Identify which cell holds the provided text, then report its [x, y] central coordinate. 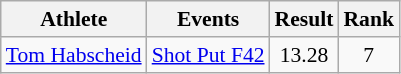
Shot Put F42 [208, 55]
Result [304, 19]
Athlete [74, 19]
Tom Habscheid [74, 55]
Events [208, 19]
13.28 [304, 55]
7 [368, 55]
Rank [368, 19]
